Pinpoint the cell where the given text exists, returning its (x, y) midpoint coordinate. 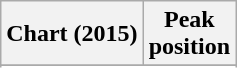
Peak position (189, 34)
Chart (2015) (72, 34)
